Pinpoint the cell where the given text exists, returning its [X, Y] midpoint coordinate. 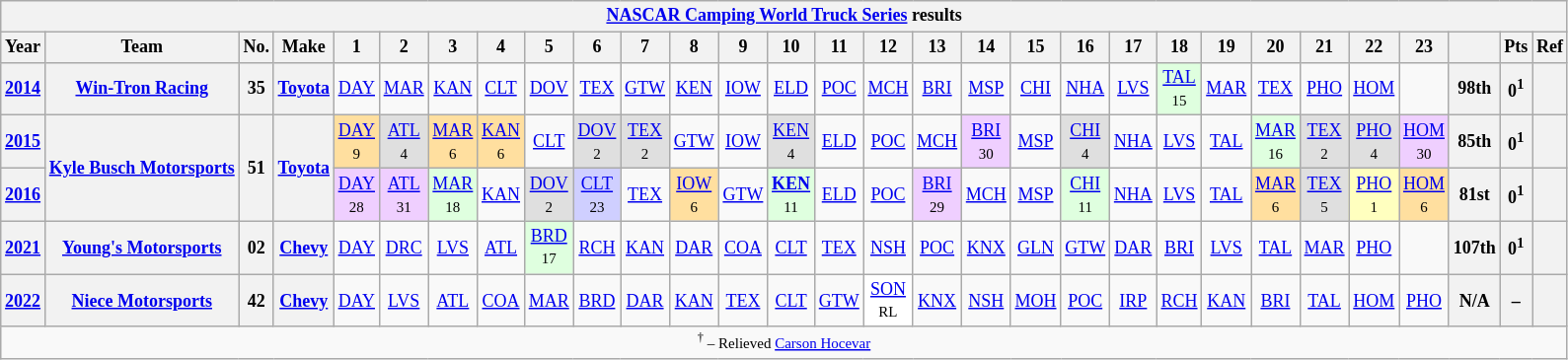
10 [791, 47]
KAN6 [501, 142]
BRI29 [937, 194]
2016 [24, 194]
22 [1374, 47]
4 [501, 47]
ATL31 [404, 194]
CHI4 [1085, 142]
GLN [1036, 248]
6 [597, 47]
PHO4 [1374, 142]
2 [404, 47]
81st [1474, 194]
No. [257, 47]
DOV [549, 89]
SONRL [888, 301]
85th [1474, 142]
2014 [24, 89]
Pts [1516, 47]
51 [257, 168]
Make [304, 47]
– [1516, 301]
2022 [24, 301]
BRD17 [549, 248]
12 [888, 47]
KEN11 [791, 194]
9 [743, 47]
BRD [597, 301]
13 [937, 47]
BRI30 [986, 142]
MAR18 [453, 194]
35 [257, 89]
DRC [404, 248]
MOH [1036, 301]
Team [142, 47]
CLT23 [597, 194]
5 [549, 47]
CHI [1036, 89]
Niece Motorsports [142, 301]
N/A [1474, 301]
20 [1276, 47]
KEN [694, 89]
HOM6 [1425, 194]
15 [1036, 47]
11 [839, 47]
18 [1179, 47]
107th [1474, 248]
21 [1324, 47]
98th [1474, 89]
ATL4 [404, 142]
02 [257, 248]
HOM30 [1425, 142]
3 [453, 47]
2015 [24, 142]
2021 [24, 248]
Ref [1550, 47]
Kyle Busch Motorsports [142, 168]
Young's Motorsports [142, 248]
† – Relieved Carson Hocevar [784, 342]
KEN4 [791, 142]
8 [694, 47]
19 [1227, 47]
DAY28 [356, 194]
CHI11 [1085, 194]
1 [356, 47]
TEX5 [1324, 194]
Year [24, 47]
MAR16 [1276, 142]
PHO1 [1374, 194]
NASCAR Camping World Truck Series results [784, 16]
17 [1134, 47]
16 [1085, 47]
7 [645, 47]
14 [986, 47]
IRP [1134, 301]
DAY9 [356, 142]
IOW6 [694, 194]
42 [257, 301]
TAL15 [1179, 89]
Win-Tron Racing [142, 89]
23 [1425, 47]
